From the cell containing the given text, extract its center point as [X, Y] coordinate. 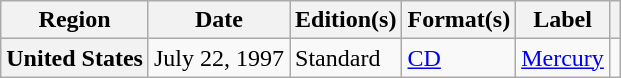
Region [75, 20]
United States [75, 58]
Format(s) [459, 20]
Mercury [563, 58]
CD [459, 58]
Label [563, 20]
Edition(s) [346, 20]
Date [218, 20]
July 22, 1997 [218, 58]
Standard [346, 58]
